Scan for the cell matching the given text and deliver its (X, Y) coordinate at center. 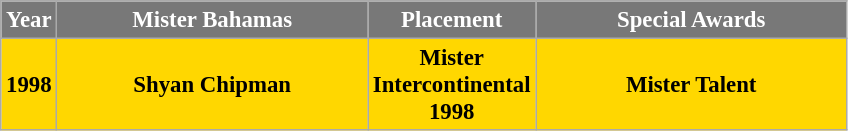
Placement (452, 20)
Mister Talent (692, 85)
Mister Intercontinental 1998 (452, 85)
Special Awards (692, 20)
1998 (29, 85)
Mister Bahamas (212, 20)
Year (29, 20)
Shyan Chipman (212, 85)
